Return the [X, Y] coordinate for the center point of the cell that contains the specified text.  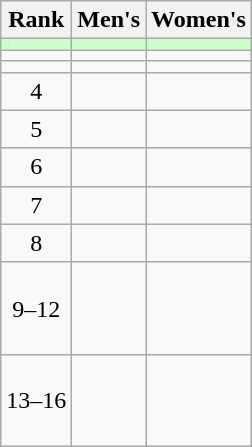
8 [36, 243]
Women's [199, 20]
Men's [109, 20]
6 [36, 167]
Rank [36, 20]
9–12 [36, 308]
5 [36, 129]
7 [36, 205]
13–16 [36, 400]
4 [36, 91]
